Pinpoint the cell where the given text exists, returning its (x, y) midpoint coordinate. 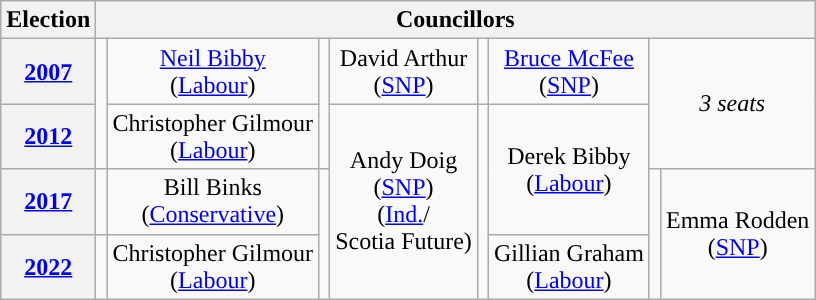
Neil Bibby(Labour) (213, 72)
Andy Doig(SNP)(Ind./Scotia Future) (404, 202)
3 seats (732, 104)
David Arthur(SNP) (404, 72)
2007 (48, 72)
Gillian Graham(Labour) (568, 266)
Emma Rodden(SNP) (737, 234)
Councillors (456, 20)
2017 (48, 202)
Bill Binks(Conservative) (213, 202)
2012 (48, 136)
2022 (48, 266)
Bruce McFee(SNP) (568, 72)
Derek Bibby(Labour) (568, 169)
Election (48, 20)
